Scan for the cell matching the given text and deliver its [x, y] coordinate at center. 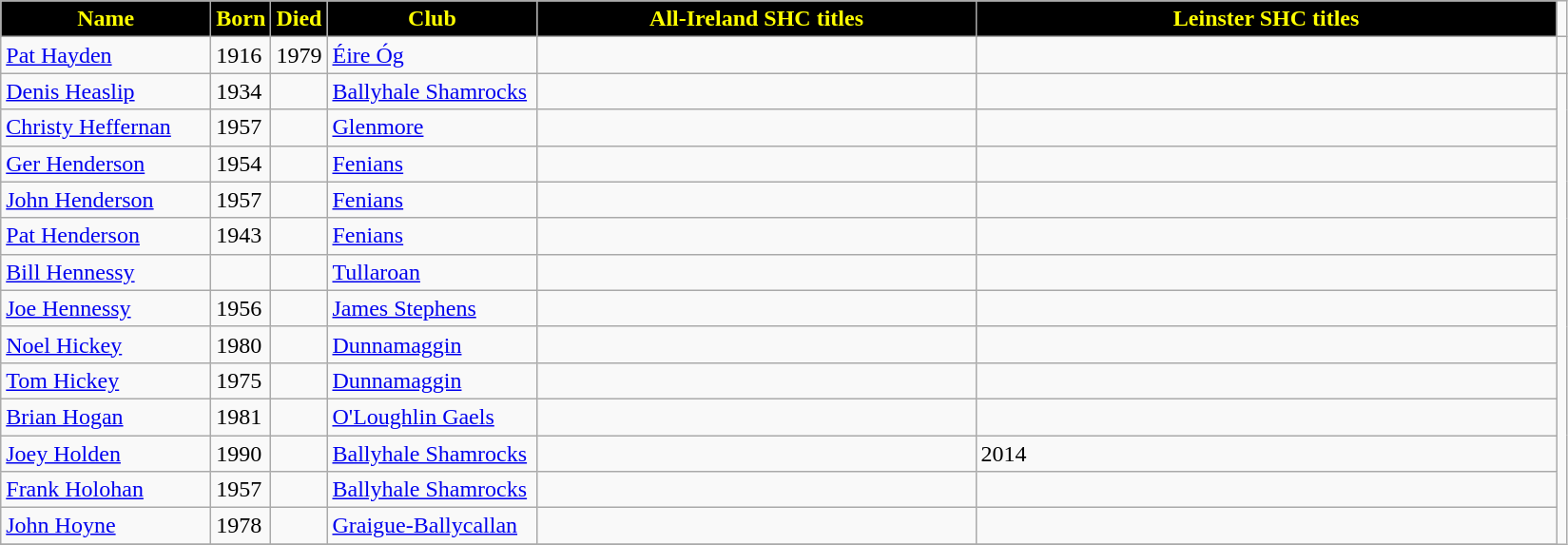
John Henderson [106, 200]
1943 [242, 236]
Tom Hickey [106, 380]
Name [106, 19]
Éire Óg [432, 55]
Pat Henderson [106, 236]
Brian Hogan [106, 417]
Ger Henderson [106, 164]
1975 [242, 380]
1934 [242, 91]
Denis Heaslip [106, 91]
1954 [242, 164]
Joe Hennessy [106, 308]
O'Loughlin Gaels [432, 417]
1916 [242, 55]
Christy Heffernan [106, 127]
Club [432, 19]
Died [299, 19]
1978 [242, 526]
Pat Hayden [106, 55]
Bill Hennessy [106, 272]
Noel Hickey [106, 344]
Frank Holohan [106, 490]
Born [242, 19]
Glenmore [432, 127]
Graigue-Ballycallan [432, 526]
1956 [242, 308]
James Stephens [432, 308]
1979 [299, 55]
All-Ireland SHC titles [757, 19]
Leinster SHC titles [1267, 19]
John Hoyne [106, 526]
2014 [1267, 454]
1980 [242, 344]
Tullaroan [432, 272]
1981 [242, 417]
1990 [242, 454]
Joey Holden [106, 454]
